Scan for the cell matching the given text and deliver its (X, Y) coordinate at center. 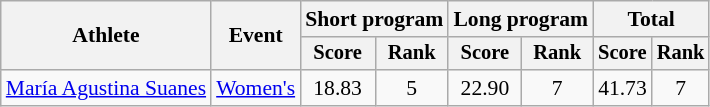
María Agustina Suanes (106, 88)
41.73 (622, 88)
Long program (520, 19)
Athlete (106, 36)
Total (651, 19)
5 (412, 88)
18.83 (338, 88)
Event (256, 36)
Short program (374, 19)
22.90 (484, 88)
Women's (256, 88)
